Return the (x, y) coordinate for the center point of the cell that contains the specified text.  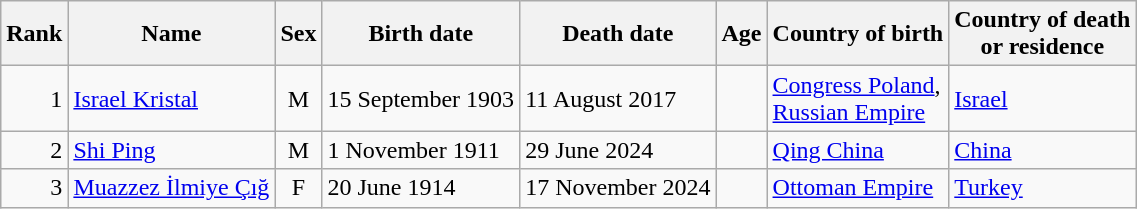
Qing China (858, 150)
Name (172, 34)
15 September 1903 (421, 98)
11 August 2017 (618, 98)
17 November 2024 (618, 188)
Country of birth (858, 34)
Rank (34, 34)
Muazzez İlmiye Çığ (172, 188)
Israel Kristal (172, 98)
Congress Poland, Russian Empire (858, 98)
1 (34, 98)
F (298, 188)
Ottoman Empire (858, 188)
China (1042, 150)
Country of death or residence (1042, 34)
Sex (298, 34)
Birth date (421, 34)
1 November 1911 (421, 150)
3 (34, 188)
Age (742, 34)
2 (34, 150)
Turkey (1042, 188)
Shi Ping (172, 150)
Israel (1042, 98)
29 June 2024 (618, 150)
Death date (618, 34)
20 June 1914 (421, 188)
